Locate the cell with the specified text and output its [x, y] center coordinate. 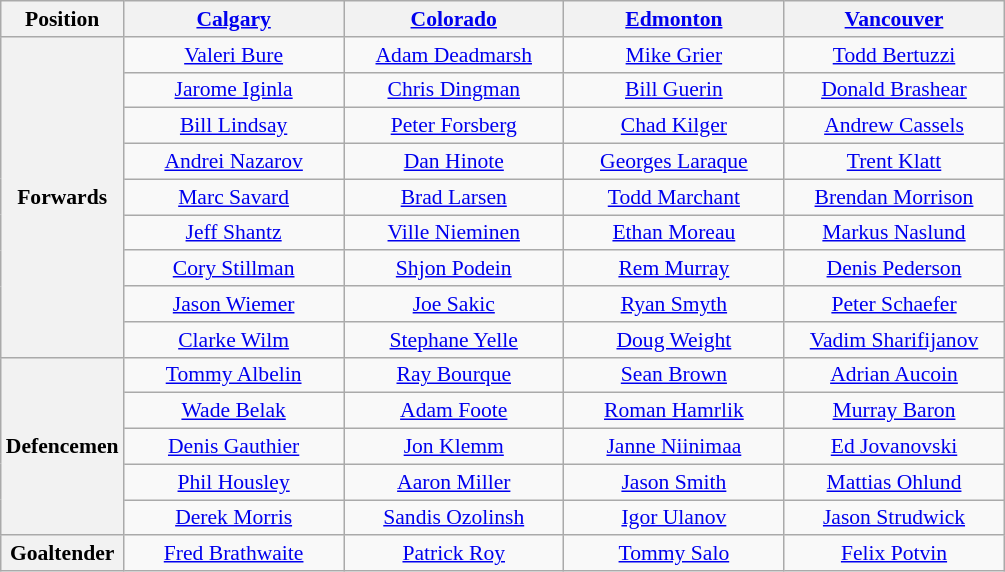
Stephane Yelle [454, 340]
Aaron Miller [454, 482]
Ryan Smyth [674, 304]
Derek Morris [234, 518]
Denis Pederson [894, 269]
Tommy Albelin [234, 375]
Adrian Aucoin [894, 375]
Denis Gauthier [234, 447]
Tommy Salo [674, 554]
Bill Lindsay [234, 126]
Ed Jovanovski [894, 447]
Chris Dingman [454, 90]
Jeff Shantz [234, 233]
Igor Ulanov [674, 518]
Adam Foote [454, 411]
Todd Marchant [674, 197]
Vancouver [894, 19]
Rem Murray [674, 269]
Janne Niinimaa [674, 447]
Calgary [234, 19]
Sean Brown [674, 375]
Patrick Roy [454, 554]
Markus Naslund [894, 233]
Clarke Wilm [234, 340]
Donald Brashear [894, 90]
Mattias Ohlund [894, 482]
Colorado [454, 19]
Peter Schaefer [894, 304]
Chad Kilger [674, 126]
Joe Sakic [454, 304]
Bill Guerin [674, 90]
Doug Weight [674, 340]
Wade Belak [234, 411]
Dan Hinote [454, 162]
Trent Klatt [894, 162]
Todd Bertuzzi [894, 55]
Andrew Cassels [894, 126]
Valeri Bure [234, 55]
Sandis Ozolinsh [454, 518]
Goaltender [62, 554]
Brendan Morrison [894, 197]
Peter Forsberg [454, 126]
Ray Bourque [454, 375]
Jason Smith [674, 482]
Jason Strudwick [894, 518]
Jon Klemm [454, 447]
Vadim Sharifijanov [894, 340]
Felix Potvin [894, 554]
Brad Larsen [454, 197]
Cory Stillman [234, 269]
Shjon Podein [454, 269]
Jarome Iginla [234, 90]
Ethan Moreau [674, 233]
Defencemen [62, 446]
Ville Nieminen [454, 233]
Georges Laraque [674, 162]
Fred Brathwaite [234, 554]
Mike Grier [674, 55]
Position [62, 19]
Jason Wiemer [234, 304]
Adam Deadmarsh [454, 55]
Murray Baron [894, 411]
Phil Housley [234, 482]
Edmonton [674, 19]
Andrei Nazarov [234, 162]
Forwards [62, 198]
Roman Hamrlik [674, 411]
Marc Savard [234, 197]
